Search for the cell housing the specified text and yield its (x, y) center coordinate. 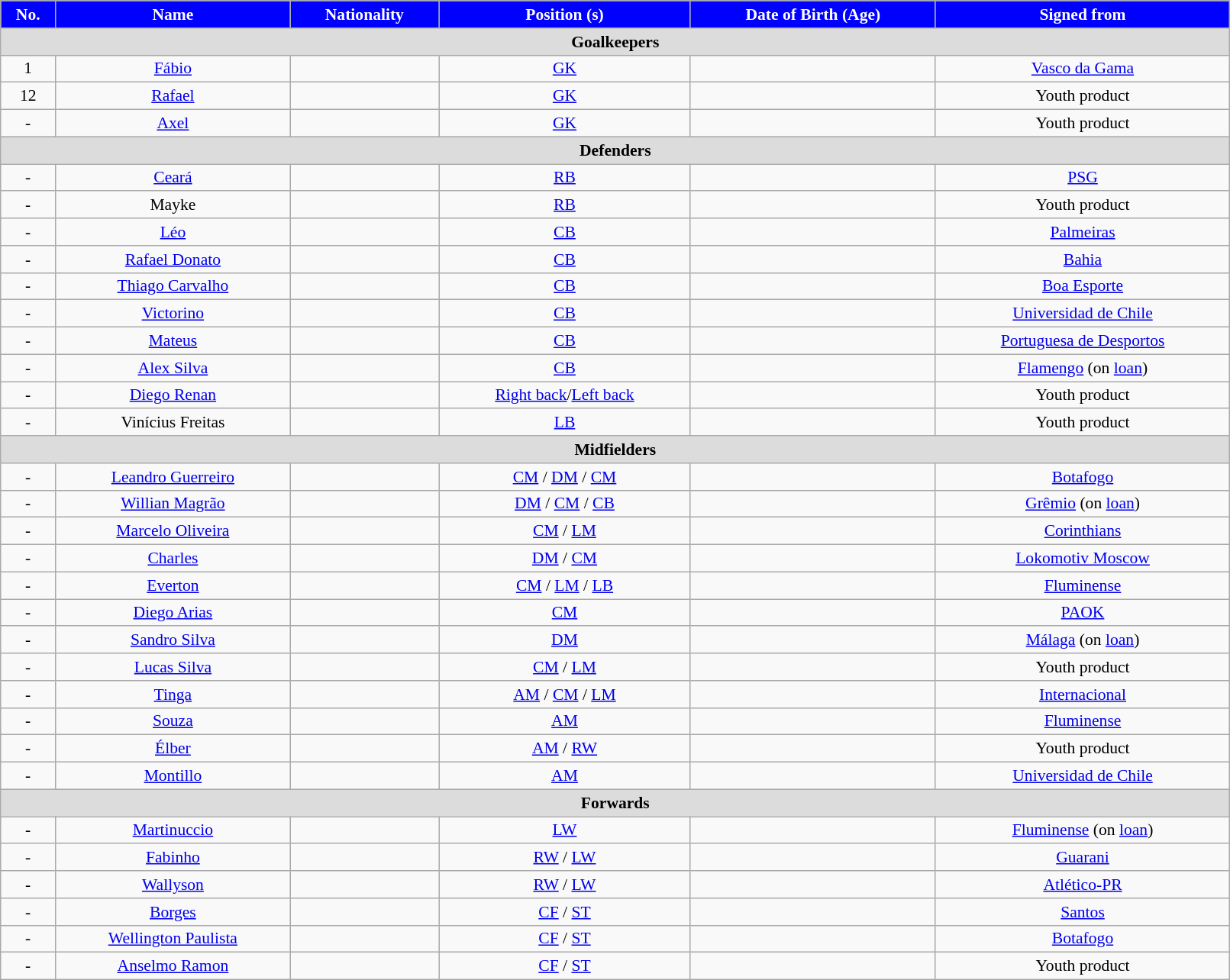
Mayke (173, 205)
Defenders (615, 150)
Right back/Left back (564, 395)
Alex Silva (173, 368)
Everton (173, 585)
Diego Renan (173, 395)
CM / DM / CM (564, 477)
AM / RW (564, 749)
CM / LM / LB (564, 585)
Lokomotiv Moscow (1083, 559)
Date of Birth (Age) (812, 15)
Rafael Donato (173, 260)
Flamengo (on loan) (1083, 368)
Signed from (1083, 15)
Tinga (173, 695)
Borges (173, 912)
Goalkeepers (615, 42)
Rafael (173, 96)
No. (28, 15)
DM / CM / CB (564, 504)
DM (564, 640)
Montillo (173, 776)
Position (s) (564, 15)
Souza (173, 721)
Bahia (1083, 260)
Forwards (615, 803)
Anselmo Ramon (173, 966)
LW (564, 830)
Thiago Carvalho (173, 286)
Nationality (364, 15)
Wallyson (173, 885)
Sandro Silva (173, 640)
Atlético-PR (1083, 885)
PSG (1083, 178)
Guarani (1083, 858)
Vinícius Freitas (173, 423)
Internacional (1083, 695)
Mateus (173, 341)
Ceará (173, 178)
Fluminense (on loan) (1083, 830)
Wellington Paulista (173, 939)
Fabinho (173, 858)
Corinthians (1083, 531)
12 (28, 96)
Vasco da Gama (1083, 69)
Grêmio (on loan) (1083, 504)
CM (564, 613)
Boa Esporte (1083, 286)
LB (564, 423)
Santos (1083, 912)
Midfielders (615, 450)
Name (173, 15)
Léo (173, 232)
Fábio (173, 69)
DM / CM (564, 559)
Leandro Guerreiro (173, 477)
Victorino (173, 314)
Málaga (on loan) (1083, 640)
PAOK (1083, 613)
Palmeiras (1083, 232)
1 (28, 69)
Lucas Silva (173, 667)
Willian Magrão (173, 504)
AM / CM / LM (564, 695)
Charles (173, 559)
Marcelo Oliveira (173, 531)
Élber (173, 749)
Martinuccio (173, 830)
Diego Arias (173, 613)
Portuguesa de Desportos (1083, 341)
Axel (173, 124)
